Provide the (X, Y) coordinate of the cell's center where the given text is located.  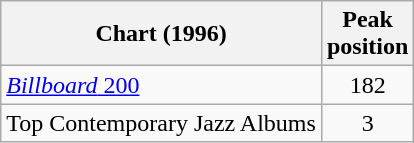
182 (367, 85)
Peakposition (367, 34)
3 (367, 123)
Chart (1996) (162, 34)
Top Contemporary Jazz Albums (162, 123)
Billboard 200 (162, 85)
